Return [x, y] of the center of cell containing provided text 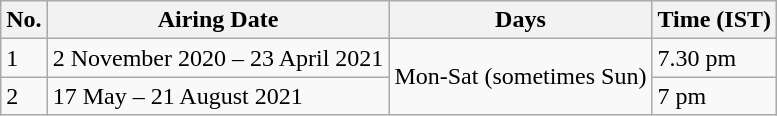
1 [24, 58]
2 November 2020 – 23 April 2021 [218, 58]
7.30 pm [714, 58]
7 pm [714, 96]
2 [24, 96]
Airing Date [218, 20]
No. [24, 20]
Time (IST) [714, 20]
Mon-Sat (sometimes Sun) [520, 77]
Days [520, 20]
17 May – 21 August 2021 [218, 96]
